Detect which cell encompasses the target text, then output its (X, Y) center coordinate. 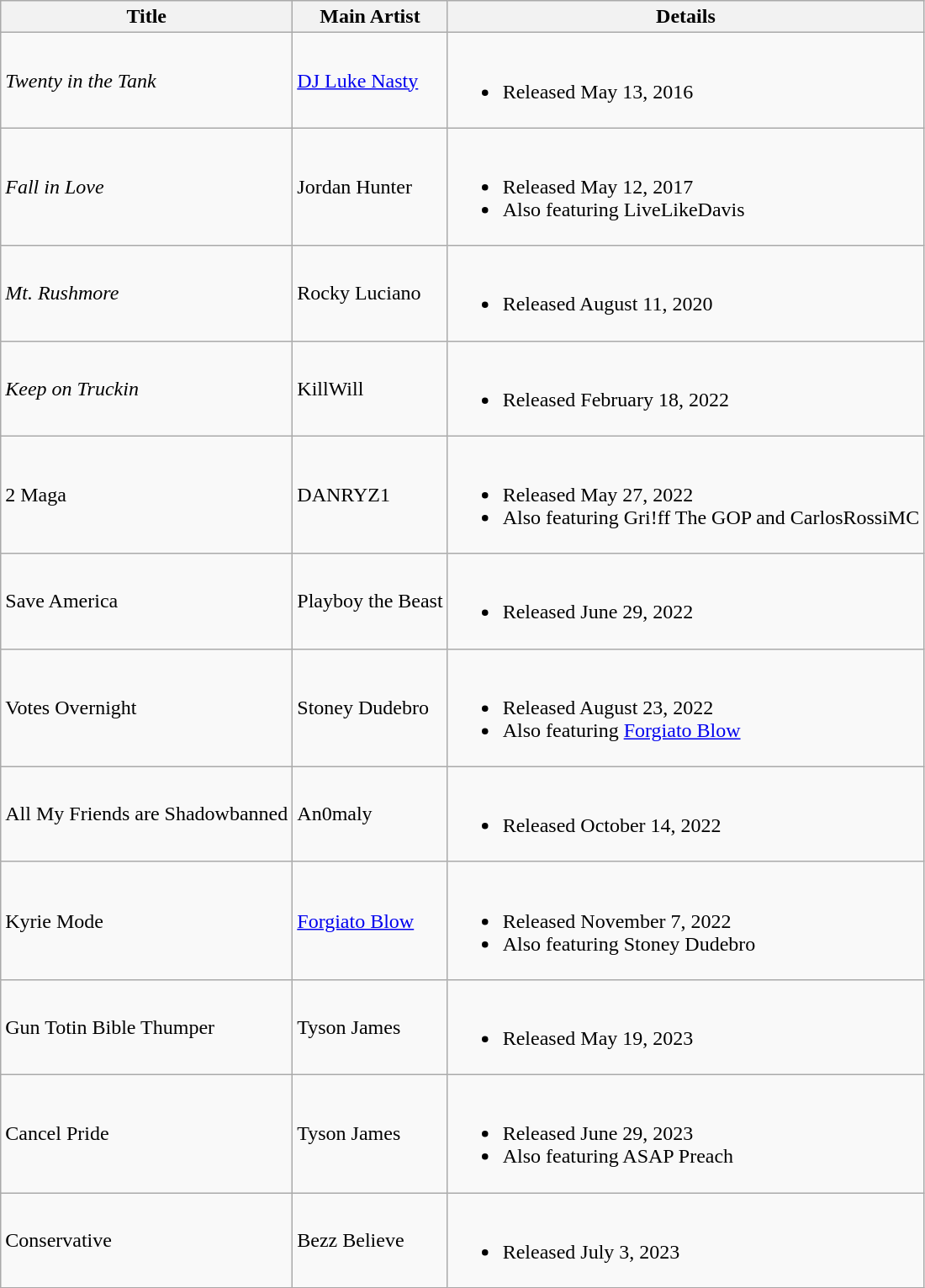
Released October 14, 2022 (686, 814)
DANRYZ1 (370, 495)
Votes Overnight (146, 708)
DJ Luke Nasty (370, 81)
Gun Totin Bible Thumper (146, 1026)
Released February 18, 2022 (686, 389)
Details (686, 17)
Fall in Love (146, 187)
Stoney Dudebro (370, 708)
Conservative (146, 1240)
Keep on Truckin (146, 389)
KillWill (370, 389)
Released May 12, 2017Also featuring LiveLikeDavis (686, 187)
2 Maga (146, 495)
Released May 27, 2022Also featuring Gri!ff The GOP and CarlosRossiMC (686, 495)
Released May 19, 2023 (686, 1026)
Main Artist (370, 17)
Save America (146, 601)
Mt. Rushmore (146, 293)
Twenty in the Tank (146, 81)
Released November 7, 2022Also featuring Stoney Dudebro (686, 920)
Released August 11, 2020 (686, 293)
Jordan Hunter (370, 187)
Released June 29, 2022 (686, 601)
Released June 29, 2023Also featuring ASAP Preach (686, 1133)
Rocky Luciano (370, 293)
Kyrie Mode (146, 920)
Forgiato Blow (370, 920)
Title (146, 17)
An0maly (370, 814)
Released August 23, 2022Also featuring Forgiato Blow (686, 708)
Cancel Pride (146, 1133)
All My Friends are Shadowbanned (146, 814)
Released May 13, 2016 (686, 81)
Bezz Believe (370, 1240)
Playboy the Beast (370, 601)
Released July 3, 2023 (686, 1240)
